Search for the cell housing the specified text and yield its (x, y) center coordinate. 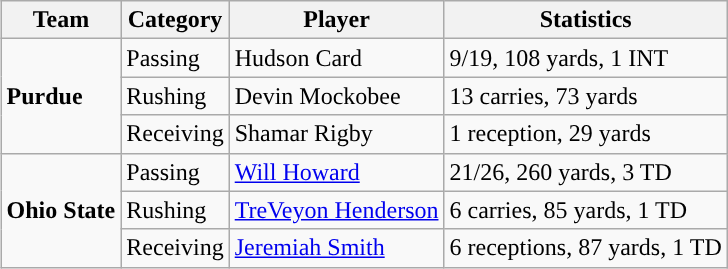
Player (336, 20)
Devin Mockobee (336, 96)
Category (175, 20)
13 carries, 73 yards (586, 96)
Ohio State (61, 210)
6 receptions, 87 yards, 1 TD (586, 248)
6 carries, 85 yards, 1 TD (586, 210)
Hudson Card (336, 58)
Statistics (586, 20)
Shamar Rigby (336, 134)
9/19, 108 yards, 1 INT (586, 58)
Purdue (61, 96)
TreVeyon Henderson (336, 210)
Jeremiah Smith (336, 248)
Will Howard (336, 172)
1 reception, 29 yards (586, 134)
21/26, 260 yards, 3 TD (586, 172)
Team (61, 20)
